For the text-containing cell, return its midpoint in [X, Y] coordinate format. 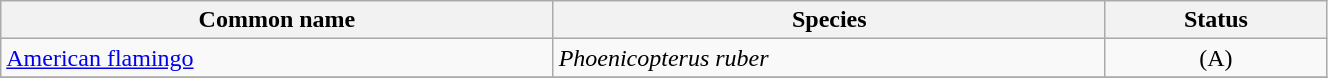
Common name [277, 20]
(A) [1216, 58]
Phoenicopterus ruber [829, 58]
Species [829, 20]
American flamingo [277, 58]
Status [1216, 20]
